For the text-containing cell, return its midpoint in [x, y] coordinate format. 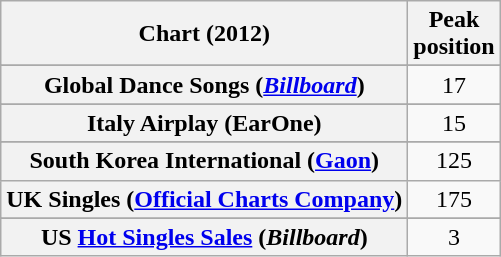
South Korea International (Gaon) [204, 161]
Italy Airplay (EarOne) [204, 123]
3 [454, 237]
US Hot Singles Sales (Billboard) [204, 237]
15 [454, 123]
125 [454, 161]
Peakposition [454, 34]
Chart (2012) [204, 34]
Global Dance Songs (Billboard) [204, 85]
UK Singles (Official Charts Company) [204, 199]
175 [454, 199]
17 [454, 85]
